Locate the cell with the specified text and output its (X, Y) center coordinate. 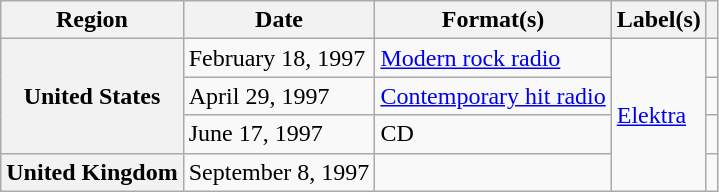
April 29, 1997 (279, 96)
February 18, 1997 (279, 58)
CD (493, 134)
Date (279, 20)
September 8, 1997 (279, 172)
Format(s) (493, 20)
United States (92, 96)
Region (92, 20)
Modern rock radio (493, 58)
United Kingdom (92, 172)
Elektra (658, 115)
June 17, 1997 (279, 134)
Label(s) (658, 20)
Contemporary hit radio (493, 96)
